Extract the [X, Y] coordinate from the center of the cell holding the provided text.  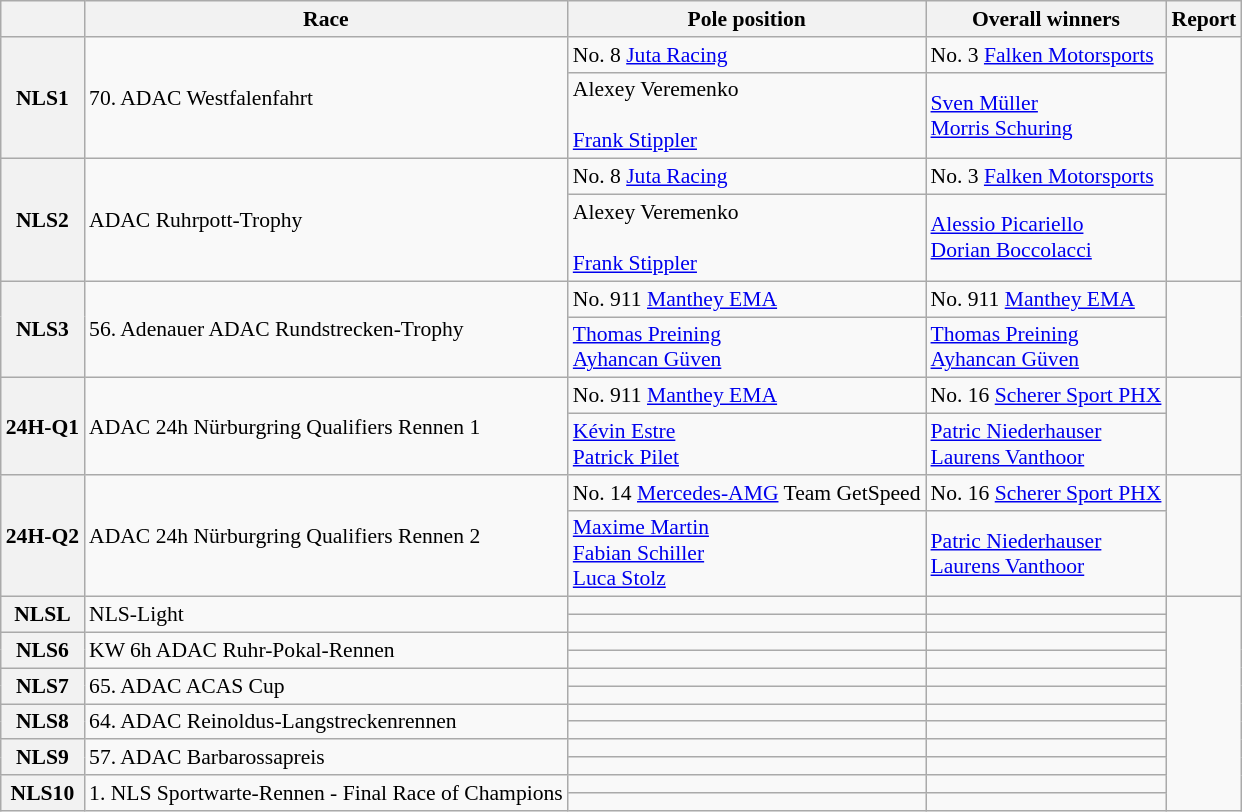
Report [1204, 19]
NLS-Light [326, 615]
NLS2 [42, 220]
Alessio Picariello Dorian Boccolacci [1046, 238]
KW 6h ADAC Ruhr-Pokal-Rennen [326, 651]
NLS8 [42, 722]
64. ADAC Reinoldus-Langstreckenrennen [326, 722]
NLS10 [42, 793]
65. ADAC ACAS Cup [326, 686]
57. ADAC Barbarossapreis [326, 758]
Race [326, 19]
Pole position [747, 19]
70. ADAC Westfalenfahrt [326, 98]
24H-Q2 [42, 536]
Kévin Estre Patrick Pilet [747, 444]
NLS3 [42, 330]
24H-Q1 [42, 426]
Maxime Martin Fabian Schiller Luca Stolz [747, 554]
NLSL [42, 615]
NLS7 [42, 686]
NLS6 [42, 651]
1. NLS Sportwarte-Rennen - Final Race of Champions [326, 793]
NLS9 [42, 758]
ADAC 24h Nürburgring Qualifiers Rennen 1 [326, 426]
Sven Müller Morris Schuring [1046, 116]
Overall winners [1046, 19]
ADAC 24h Nürburgring Qualifiers Rennen 2 [326, 536]
No. 14 Mercedes-AMG Team GetSpeed [747, 493]
ADAC Ruhrpott-Trophy [326, 220]
NLS1 [42, 98]
56. Adenauer ADAC Rundstrecken-Trophy [326, 330]
